Search for the cell housing the specified text and yield its [X, Y] center coordinate. 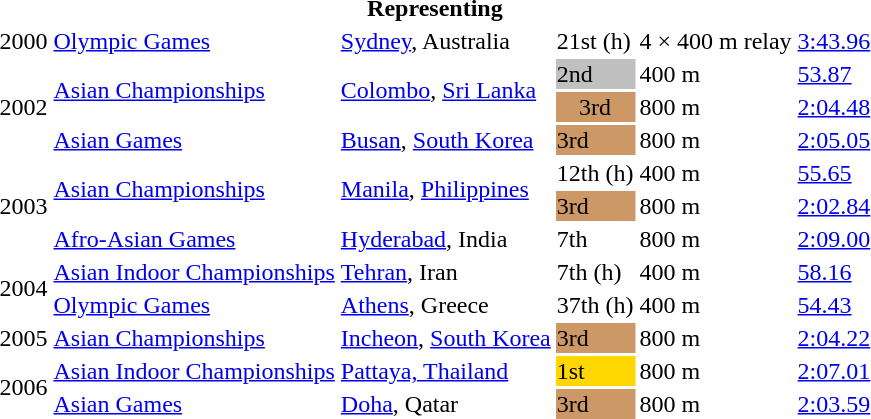
12th (h) [595, 173]
21st (h) [595, 41]
Afro-Asian Games [194, 239]
Tehran, Iran [446, 272]
7th [595, 239]
Manila, Philippines [446, 190]
Colombo, Sri Lanka [446, 90]
1st [595, 371]
Sydney, Australia [446, 41]
Athens, Greece [446, 305]
Pattaya, Thailand [446, 371]
7th (h) [595, 272]
Hyderabad, India [446, 239]
Incheon, South Korea [446, 338]
4 × 400 m relay [716, 41]
2nd [595, 74]
Busan, South Korea [446, 140]
37th (h) [595, 305]
Doha, Qatar [446, 404]
